Locate the cell with the specified text and output its [x, y] center coordinate. 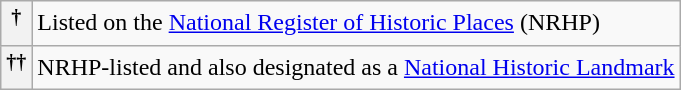
†† [16, 68]
† [16, 24]
NRHP-listed and also designated as a National Historic Landmark [356, 68]
Listed on the National Register of Historic Places (NRHP) [356, 24]
